Return the [X, Y] coordinate for the center point of the cell that contains the specified text.  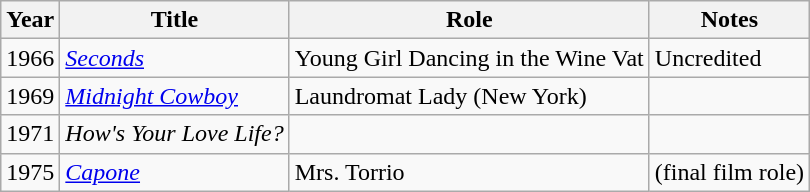
1971 [30, 134]
Laundromat Lady (New York) [469, 96]
Young Girl Dancing in the Wine Vat [469, 58]
How's Your Love Life? [174, 134]
Midnight Cowboy [174, 96]
Year [30, 20]
Notes [729, 20]
1966 [30, 58]
Title [174, 20]
Mrs. Torrio [469, 172]
Role [469, 20]
1975 [30, 172]
Capone [174, 172]
1969 [30, 96]
Seconds [174, 58]
(final film role) [729, 172]
Uncredited [729, 58]
